Identify which cell holds the provided text, then report its (x, y) central coordinate. 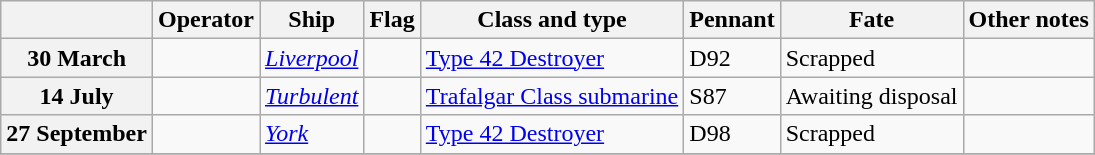
14 July (77, 96)
Pennant (732, 20)
Other notes (1028, 20)
Turbulent (312, 96)
York (312, 134)
Operator (206, 20)
S87 (732, 96)
Fate (872, 20)
Flag (392, 20)
Liverpool (312, 58)
27 September (77, 134)
Trafalgar Class submarine (552, 96)
Ship (312, 20)
Awaiting disposal (872, 96)
D98 (732, 134)
D92 (732, 58)
Class and type (552, 20)
30 March (77, 58)
